Capture the cell that displays the provided text and extract its [X, Y] central coordinate. 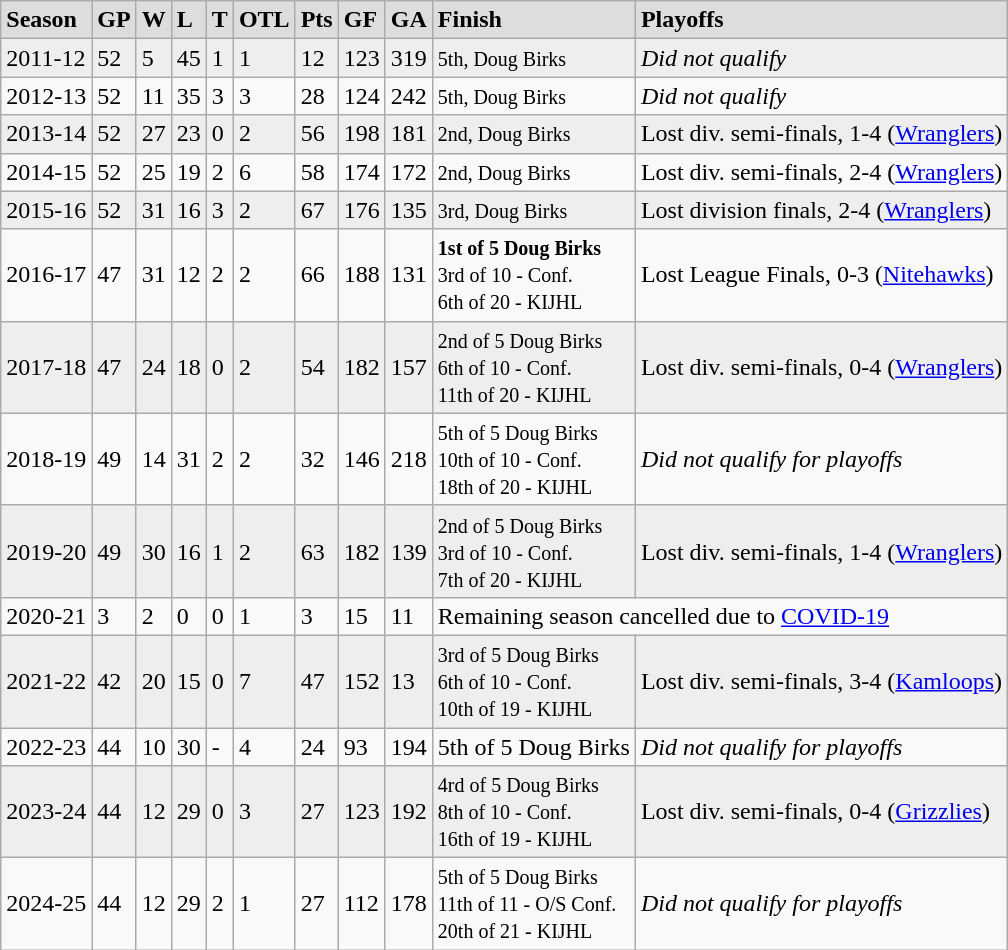
Lost div. semi-finals, 2-4 (Wranglers) [821, 172]
Season [46, 20]
181 [408, 134]
23 [188, 134]
- [220, 747]
2014-15 [46, 172]
OTL [264, 20]
2019-20 [46, 551]
Lost div. semi-finals, 0-4 (Grizzlies) [821, 812]
18 [188, 367]
Lost division finals, 2-4 (Wranglers) [821, 210]
Remaining season cancelled due to COVID-19 [720, 616]
20 [154, 681]
13 [408, 681]
Lost League Finals, 0-3 (Nitehawks) [821, 275]
67 [316, 210]
2011-12 [46, 58]
L [188, 20]
Lost div. semi-finals, 3-4 (Kamloops) [821, 681]
188 [362, 275]
T [220, 20]
3rd of 5 Doug Birks 6th of 10 - Conf.10th of 19 - KIJHL [534, 681]
178 [408, 904]
2017-18 [46, 367]
56 [316, 134]
139 [408, 551]
45 [188, 58]
35 [188, 96]
10 [154, 747]
176 [362, 210]
2012-13 [46, 96]
54 [316, 367]
157 [408, 367]
146 [362, 459]
2018-19 [46, 459]
2023-24 [46, 812]
135 [408, 210]
19 [188, 172]
198 [362, 134]
124 [362, 96]
14 [154, 459]
2016-17 [46, 275]
5th of 5 Doug Birks 10th of 10 - Conf.18th of 20 - KIJHL [534, 459]
2020-21 [46, 616]
4 [264, 747]
25 [154, 172]
Finish [534, 20]
2013-14 [46, 134]
152 [362, 681]
5th of 5 Doug Birks [534, 747]
32 [316, 459]
Playoffs [821, 20]
192 [408, 812]
2nd of 5 Doug Birks 3rd of 10 - Conf.7th of 20 - KIJHL [534, 551]
5 [154, 58]
93 [362, 747]
2nd of 5 Doug Birks 6th of 10 - Conf.11th of 20 - KIJHL [534, 367]
W [154, 20]
194 [408, 747]
242 [408, 96]
218 [408, 459]
4rd of 5 Doug Birks 8th of 10 - Conf.16th of 19 - KIJHL [534, 812]
Lost div. semi-finals, 0-4 (Wranglers) [821, 367]
3rd, Doug Birks [534, 210]
1st of 5 Doug Birks 3rd of 10 - Conf.6th of 20 - KIJHL [534, 275]
2022-23 [46, 747]
GF [362, 20]
GP [114, 20]
42 [114, 681]
5th of 5 Doug Birks 11th of 11 - O/S Conf.20th of 21 - KIJHL [534, 904]
28 [316, 96]
6 [264, 172]
Pts [316, 20]
2024-25 [46, 904]
58 [316, 172]
319 [408, 58]
2015-16 [46, 210]
112 [362, 904]
63 [316, 551]
131 [408, 275]
7 [264, 681]
GA [408, 20]
174 [362, 172]
2021-22 [46, 681]
172 [408, 172]
66 [316, 275]
